Extract the (x, y) coordinate from the center of the cell holding the provided text.  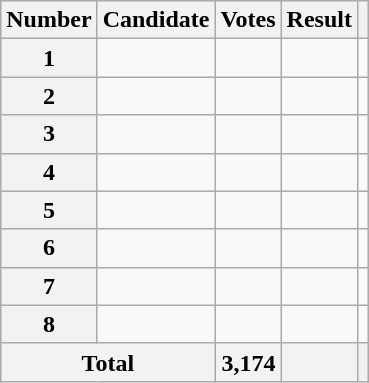
8 (49, 324)
2 (49, 96)
3 (49, 134)
Total (108, 362)
7 (49, 286)
Number (49, 20)
Candidate (156, 20)
Result (319, 20)
1 (49, 58)
4 (49, 172)
Votes (248, 20)
5 (49, 210)
3,174 (248, 362)
6 (49, 248)
